Find where the given text appears and provide that cell's center as [x, y] coordinate. 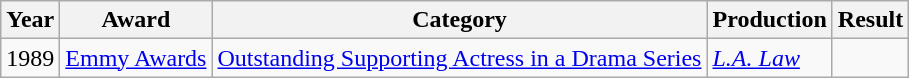
Production [770, 20]
Emmy Awards [136, 58]
1989 [30, 58]
Outstanding Supporting Actress in a Drama Series [460, 58]
Result [870, 20]
Category [460, 20]
Year [30, 20]
L.A. Law [770, 58]
Award [136, 20]
